Identify which cell holds the provided text, then report its [X, Y] central coordinate. 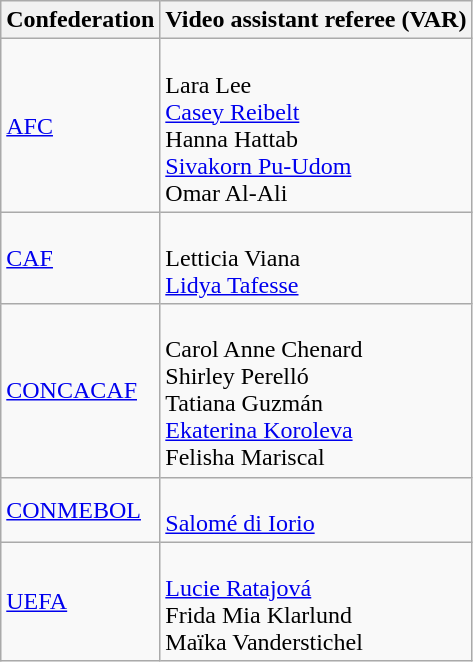
Lara Lee Casey Reibelt Hanna Hattab Sivakorn Pu-Udom Omar Al-Ali [316, 126]
Letticia Viana Lidya Tafesse [316, 258]
CAF [80, 258]
Carol Anne Chenard Shirley Perelló Tatiana Guzmán Ekaterina Koroleva Felisha Mariscal [316, 390]
Video assistant referee (VAR) [316, 20]
Confederation [80, 20]
Salomé di Iorio [316, 510]
AFC [80, 126]
UEFA [80, 602]
CONMEBOL [80, 510]
Lucie Ratajová Frida Mia Klarlund Maïka Vanderstichel [316, 602]
CONCACAF [80, 390]
